For the text-containing cell, return its midpoint in [X, Y] coordinate format. 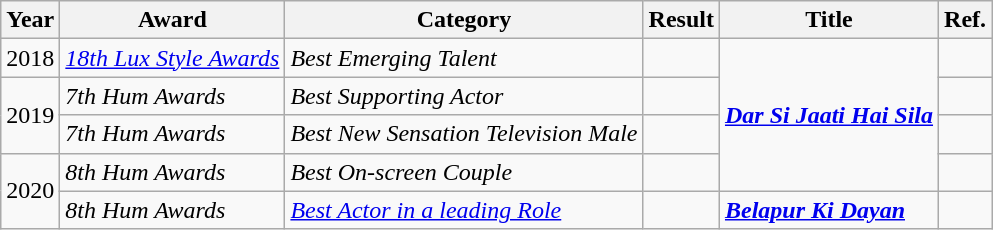
Award [172, 20]
18th Lux Style Awards [172, 58]
Best Supporting Actor [464, 96]
Dar Si Jaati Hai Sila [828, 115]
2019 [30, 115]
2020 [30, 191]
Category [464, 20]
Best Emerging Talent [464, 58]
Title [828, 20]
Year [30, 20]
Result [681, 20]
2018 [30, 58]
Best On-screen Couple [464, 172]
Best New Sensation Television Male [464, 134]
Belapur Ki Dayan [828, 210]
Best Actor in a leading Role [464, 210]
Ref. [966, 20]
